Detect which cell encompasses the target text, then output its [X, Y] center coordinate. 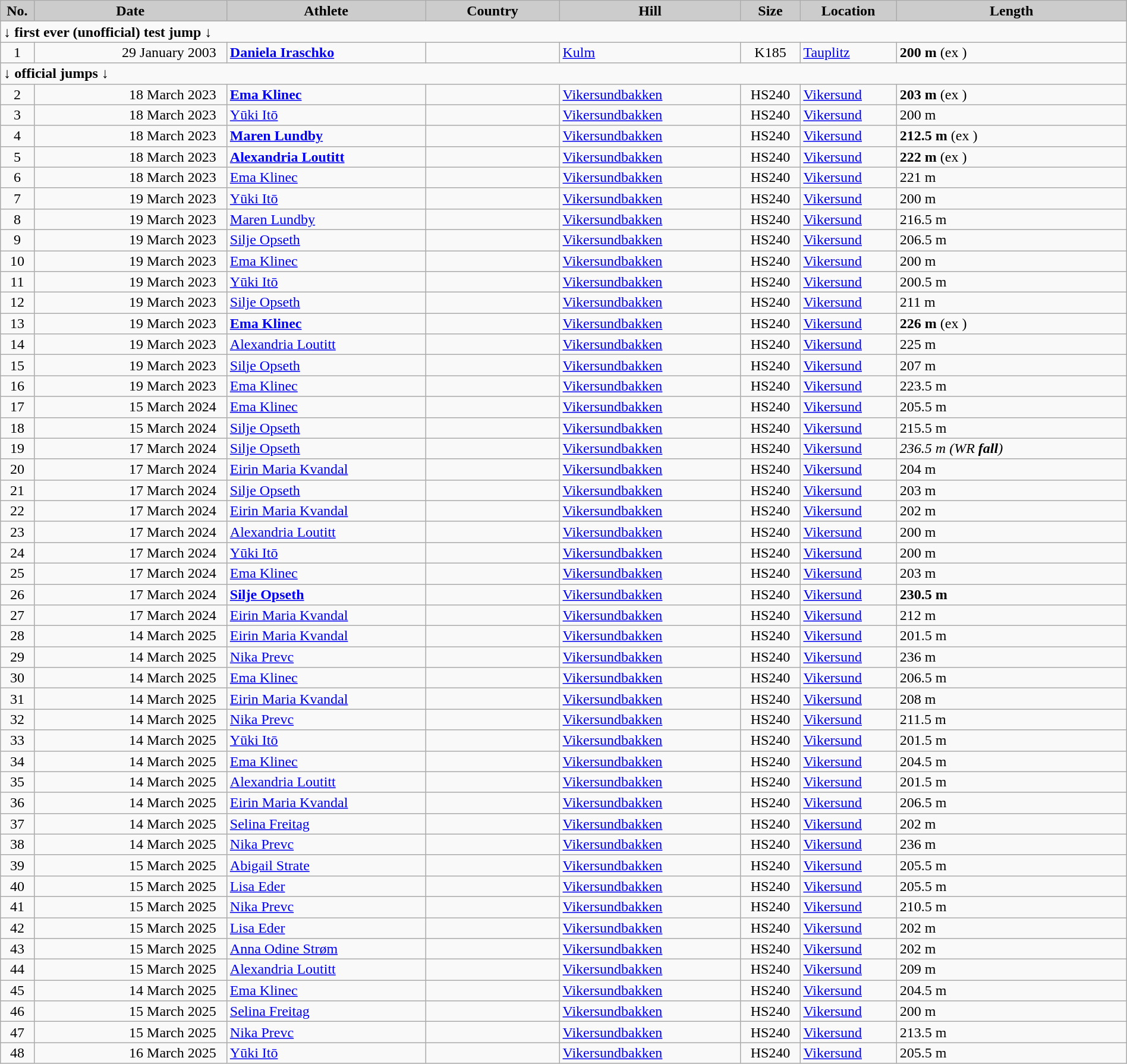
223.5 m [1012, 386]
9 [17, 240]
43 [17, 949]
35 [17, 782]
23 [17, 531]
222 m (ex ) [1012, 157]
29 January 2003 [130, 52]
29 [17, 657]
27 [17, 616]
↓ official jumps ↓ [563, 74]
31 [17, 699]
200.5 m [1012, 282]
Length [1012, 11]
26 [17, 594]
33 [17, 741]
48 [17, 1053]
25 [17, 573]
Tauplitz [848, 52]
18 [17, 428]
211 m [1012, 303]
200 m (ex ) [1012, 52]
210.5 m [1012, 907]
46 [17, 1012]
Athlete [326, 11]
17 [17, 407]
Abigail Strate [326, 865]
216.5 m [1012, 219]
5 [17, 157]
1 [17, 52]
13 [17, 323]
34 [17, 761]
36 [17, 802]
42 [17, 928]
6 [17, 177]
15 [17, 365]
3 [17, 115]
↓ first ever (unofficial) test jump ↓ [563, 32]
16 [17, 386]
No. [17, 11]
32 [17, 719]
221 m [1012, 177]
16 March 2025 [130, 1053]
215.5 m [1012, 428]
2 [17, 94]
47 [17, 1032]
24 [17, 553]
212 m [1012, 616]
8 [17, 219]
21 [17, 490]
Size [770, 11]
209 m [1012, 970]
236.5 m (WR fall) [1012, 448]
38 [17, 844]
Hill [650, 11]
Anna Odine Strøm [326, 949]
225 m [1012, 345]
7 [17, 199]
204 m [1012, 470]
12 [17, 303]
Location [848, 11]
4 [17, 136]
226 m (ex ) [1012, 323]
45 [17, 990]
Daniela Iraschko [326, 52]
203 m (ex ) [1012, 94]
41 [17, 907]
Country [492, 11]
44 [17, 970]
19 [17, 448]
230.5 m [1012, 594]
211.5 m [1012, 719]
40 [17, 886]
30 [17, 678]
Kulm [650, 52]
213.5 m [1012, 1032]
37 [17, 824]
10 [17, 262]
28 [17, 636]
14 [17, 345]
K185 [770, 52]
22 [17, 511]
212.5 m (ex ) [1012, 136]
11 [17, 282]
39 [17, 865]
207 m [1012, 365]
208 m [1012, 699]
20 [17, 470]
Date [130, 11]
